Capture the cell that displays the provided text and extract its (x, y) central coordinate. 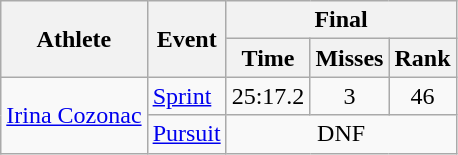
Sprint (186, 96)
25:17.2 (268, 96)
Rank (422, 58)
Final (341, 20)
Pursuit (186, 134)
3 (350, 96)
DNF (341, 134)
Irina Cozonac (74, 115)
Event (186, 39)
Misses (350, 58)
Time (268, 58)
46 (422, 96)
Athlete (74, 39)
